Search for the cell housing the specified text and yield its [x, y] center coordinate. 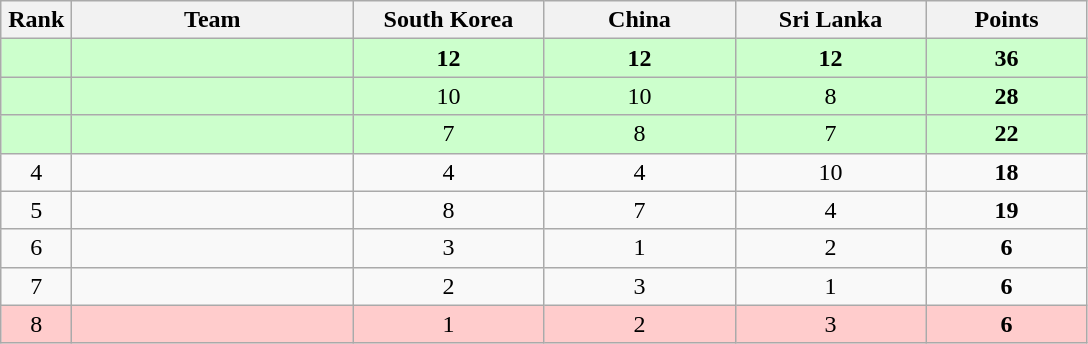
South Korea [448, 20]
Sri Lanka [830, 20]
Team [212, 20]
22 [1006, 134]
China [640, 20]
19 [1006, 210]
5 [36, 210]
28 [1006, 96]
Points [1006, 20]
36 [1006, 58]
18 [1006, 172]
Rank [36, 20]
